Capture the cell that displays the provided text and extract its [x, y] central coordinate. 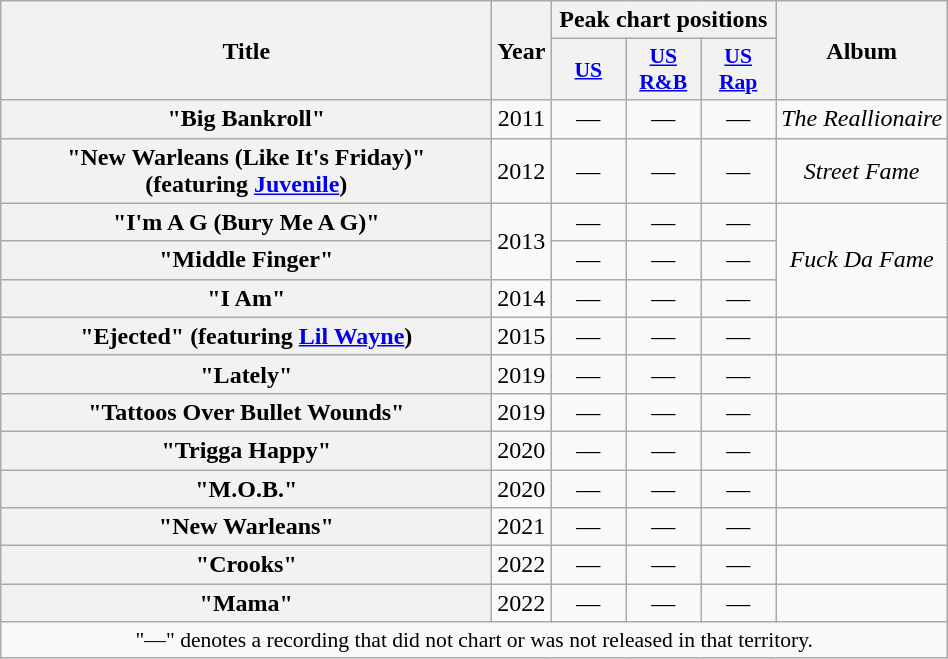
"Ejected" (featuring Lil Wayne) [246, 336]
Fuck Da Fame [862, 260]
"—" denotes a recording that did not chart or was not released in that territory. [474, 640]
"New Warleans (Like It's Friday)"(featuring Juvenile) [246, 170]
USRap [738, 70]
"Crooks" [246, 565]
The Reallionaire [862, 119]
"Lately" [246, 374]
Album [862, 50]
2014 [522, 298]
"M.O.B." [246, 489]
"New Warleans" [246, 527]
"Middle Finger" [246, 260]
"I'm A G (Bury Me A G)" [246, 222]
2021 [522, 527]
2011 [522, 119]
2013 [522, 241]
"Big Bankroll" [246, 119]
Peak chart positions [664, 20]
Street Fame [862, 170]
Year [522, 50]
2012 [522, 170]
"I Am" [246, 298]
"Mama" [246, 603]
2015 [522, 336]
US [588, 70]
"Trigga Happy" [246, 450]
Title [246, 50]
"Tattoos Over Bullet Wounds" [246, 412]
USR&B [664, 70]
